For the text-containing cell, return its midpoint in (X, Y) coordinate format. 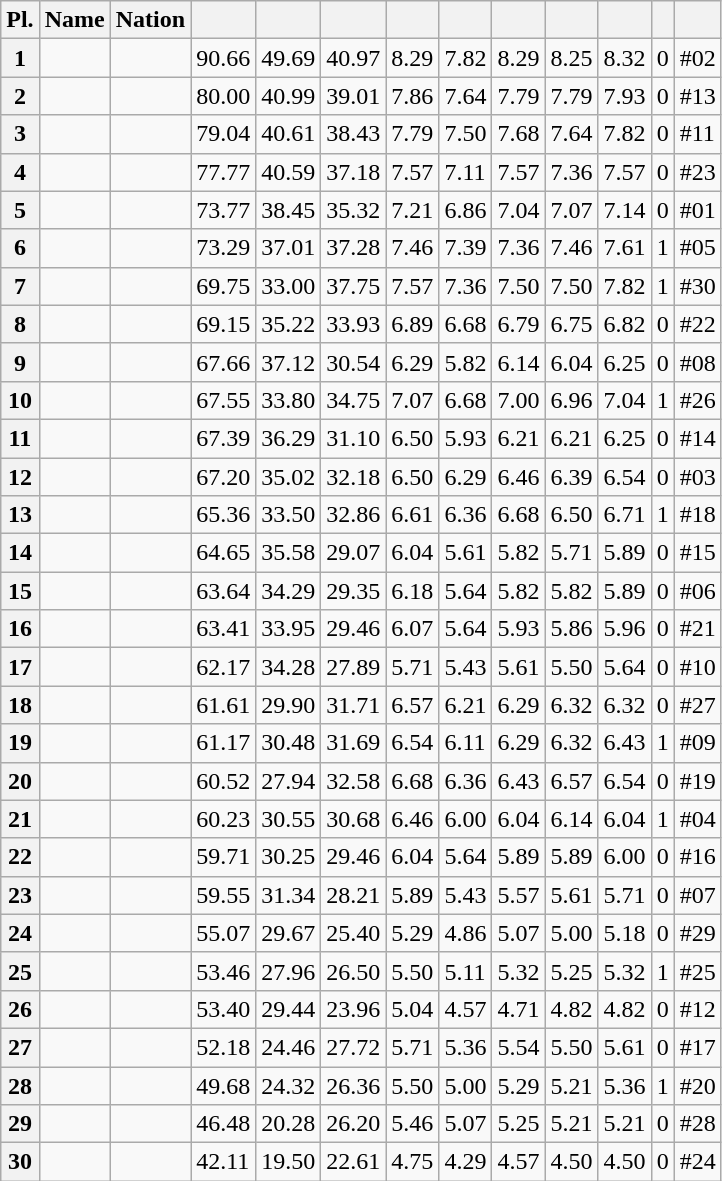
8 (20, 324)
37.75 (354, 286)
24.32 (288, 1085)
31.34 (288, 895)
Name (74, 20)
26.50 (354, 971)
12 (20, 477)
#04 (698, 819)
21 (20, 819)
22 (20, 857)
20 (20, 781)
7.21 (412, 210)
#10 (698, 667)
4.29 (466, 1162)
5.57 (518, 895)
7.68 (518, 134)
20.28 (288, 1124)
2 (20, 96)
79.04 (224, 134)
77.77 (224, 172)
3 (20, 134)
6.07 (412, 629)
#30 (698, 286)
#28 (698, 1124)
#08 (698, 362)
24.46 (288, 1047)
#05 (698, 248)
38.43 (354, 134)
16 (20, 629)
40.97 (354, 58)
17 (20, 667)
62.17 (224, 667)
#20 (698, 1085)
33.00 (288, 286)
19 (20, 743)
5.11 (466, 971)
27.89 (354, 667)
8.32 (624, 58)
65.36 (224, 515)
#17 (698, 1047)
27 (20, 1047)
11 (20, 438)
29 (20, 1124)
34.75 (354, 400)
33.50 (288, 515)
33.95 (288, 629)
35.32 (354, 210)
32.86 (354, 515)
23.96 (354, 1009)
55.07 (224, 933)
#19 (698, 781)
8.25 (572, 58)
6.11 (466, 743)
60.52 (224, 781)
6.61 (412, 515)
6.89 (412, 324)
38.45 (288, 210)
67.20 (224, 477)
37.12 (288, 362)
32.18 (354, 477)
30.55 (288, 819)
49.69 (288, 58)
6.82 (624, 324)
#18 (698, 515)
#07 (698, 895)
30.68 (354, 819)
#06 (698, 591)
19.50 (288, 1162)
35.58 (288, 553)
27.96 (288, 971)
28.21 (354, 895)
4.86 (466, 933)
25.40 (354, 933)
63.41 (224, 629)
#02 (698, 58)
64.65 (224, 553)
4 (20, 172)
#25 (698, 971)
69.75 (224, 286)
29.35 (354, 591)
36.29 (288, 438)
6.71 (624, 515)
7.93 (624, 96)
40.99 (288, 96)
7.86 (412, 96)
#14 (698, 438)
9 (20, 362)
14 (20, 553)
#03 (698, 477)
31.69 (354, 743)
#09 (698, 743)
6 (20, 248)
53.40 (224, 1009)
63.64 (224, 591)
13 (20, 515)
#22 (698, 324)
61.61 (224, 705)
26.20 (354, 1124)
34.29 (288, 591)
49.68 (224, 1085)
61.17 (224, 743)
#23 (698, 172)
42.11 (224, 1162)
10 (20, 400)
24 (20, 933)
30.48 (288, 743)
59.55 (224, 895)
6.75 (572, 324)
27.72 (354, 1047)
#21 (698, 629)
37.28 (354, 248)
#26 (698, 400)
#12 (698, 1009)
31.10 (354, 438)
#27 (698, 705)
29.07 (354, 553)
69.15 (224, 324)
67.55 (224, 400)
35.22 (288, 324)
5.96 (624, 629)
6.79 (518, 324)
5.46 (412, 1124)
27.94 (288, 781)
26.36 (354, 1085)
53.46 (224, 971)
30 (20, 1162)
40.61 (288, 134)
90.66 (224, 58)
5.54 (518, 1047)
60.23 (224, 819)
80.00 (224, 96)
40.59 (288, 172)
31.71 (354, 705)
4.75 (412, 1162)
26 (20, 1009)
52.18 (224, 1047)
7.39 (466, 248)
5.04 (412, 1009)
Nation (150, 20)
#29 (698, 933)
33.80 (288, 400)
67.66 (224, 362)
#11 (698, 134)
29.67 (288, 933)
#24 (698, 1162)
6.86 (466, 210)
28 (20, 1085)
30.25 (288, 857)
37.18 (354, 172)
6.39 (572, 477)
39.01 (354, 96)
6.96 (572, 400)
7.11 (466, 172)
34.28 (288, 667)
5.18 (624, 933)
7.61 (624, 248)
#13 (698, 96)
35.02 (288, 477)
7 (20, 286)
29.90 (288, 705)
37.01 (288, 248)
6.18 (412, 591)
#16 (698, 857)
15 (20, 591)
23 (20, 895)
59.71 (224, 857)
32.58 (354, 781)
22.61 (354, 1162)
46.48 (224, 1124)
33.93 (354, 324)
#01 (698, 210)
Pl. (20, 20)
7.00 (518, 400)
4.71 (518, 1009)
73.77 (224, 210)
73.29 (224, 248)
7.14 (624, 210)
5 (20, 210)
25 (20, 971)
67.39 (224, 438)
#15 (698, 553)
29.44 (288, 1009)
5.86 (572, 629)
18 (20, 705)
30.54 (354, 362)
